Find where the given text appears and provide that cell's center as [x, y] coordinate. 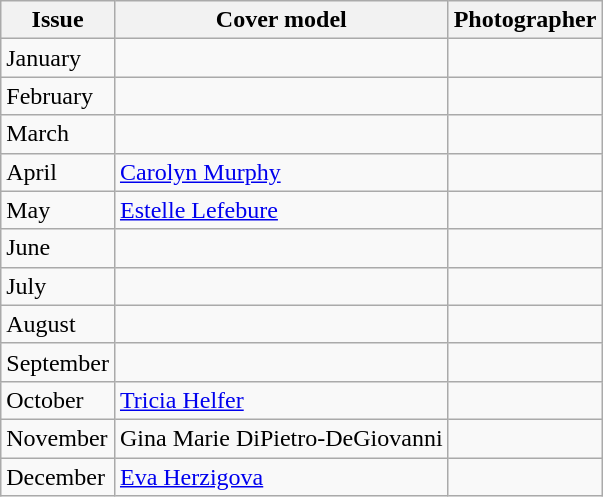
February [58, 96]
May [58, 210]
Carolyn Murphy [281, 172]
Issue [58, 20]
December [58, 477]
Tricia Helfer [281, 400]
March [58, 134]
Estelle Lefebure [281, 210]
Eva Herzigova [281, 477]
January [58, 58]
July [58, 286]
June [58, 248]
September [58, 362]
Cover model [281, 20]
August [58, 324]
April [58, 172]
October [58, 400]
Gina Marie DiPietro-DeGiovanni [281, 438]
November [58, 438]
Photographer [525, 20]
